Extract the [x, y] coordinate from the center of the cell holding the provided text.  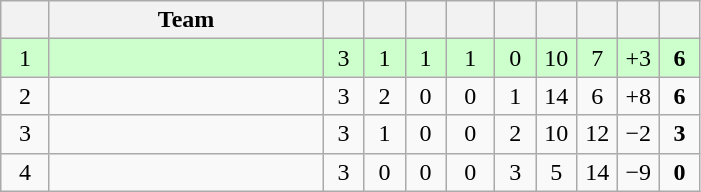
5 [556, 172]
12 [598, 134]
+3 [638, 58]
−2 [638, 134]
+8 [638, 96]
−9 [638, 172]
4 [26, 172]
Team [186, 20]
7 [598, 58]
